From the cell containing the given text, extract its center point as (X, Y) coordinate. 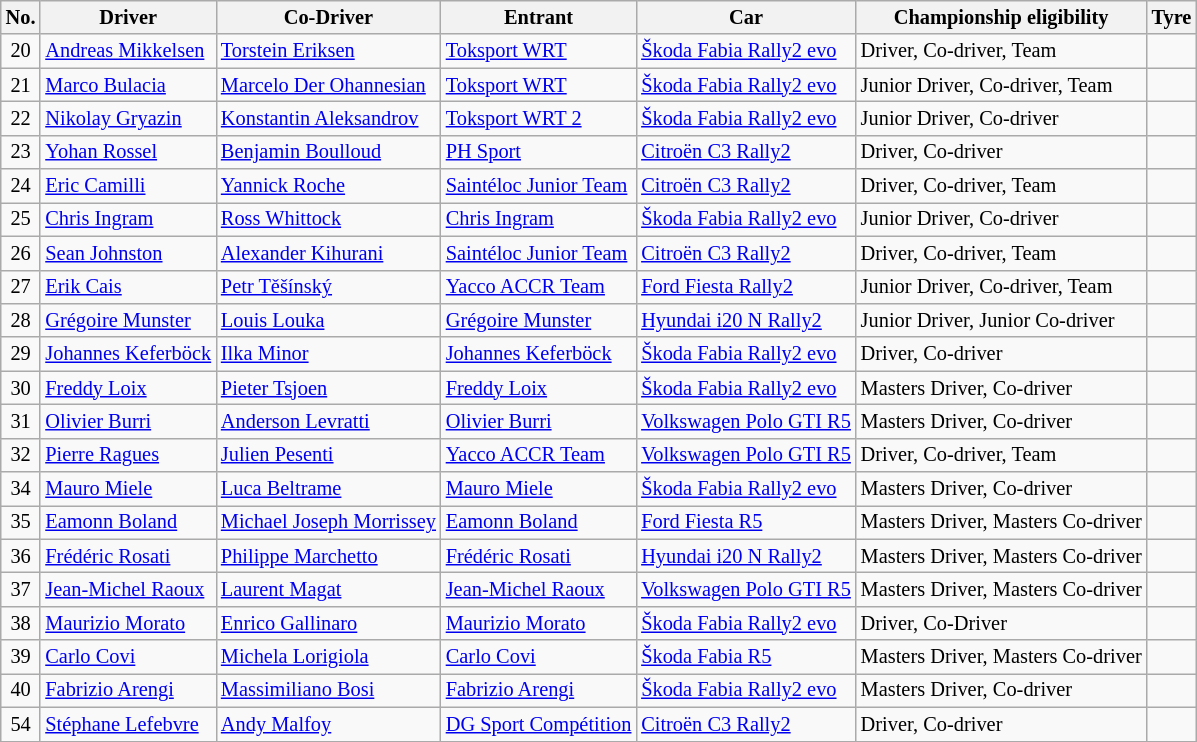
Michael Joseph Morrissey (328, 522)
Driver (128, 17)
31 (21, 421)
Ford Fiesta R5 (746, 522)
Konstantin Aleksandrov (328, 118)
Marcelo Der Ohannesian (328, 85)
Entrant (538, 17)
Ford Fiesta Rally2 (746, 287)
No. (21, 17)
Tyre (1172, 17)
Anderson Levratti (328, 421)
21 (21, 85)
Philippe Marchetto (328, 556)
Benjamin Boulloud (328, 152)
27 (21, 287)
40 (21, 690)
Eric Camilli (128, 186)
Laurent Magat (328, 589)
23 (21, 152)
Andy Malfoy (328, 724)
26 (21, 253)
Louis Louka (328, 320)
Enrico Gallinaro (328, 623)
30 (21, 388)
Co-Driver (328, 17)
Ross Whittock (328, 219)
36 (21, 556)
Stéphane Lefebvre (128, 724)
Torstein Eriksen (328, 51)
Andreas Mikkelsen (128, 51)
Toksport WRT 2 (538, 118)
28 (21, 320)
32 (21, 455)
54 (21, 724)
Sean Johnston (128, 253)
Luca Beltrame (328, 489)
Marco Bulacia (128, 85)
Petr Těšínský (328, 287)
Pieter Tsjoen (328, 388)
38 (21, 623)
20 (21, 51)
Škoda Fabia R5 (746, 657)
Julien Pesenti (328, 455)
Pierre Ragues (128, 455)
Erik Cais (128, 287)
Michela Lorigiola (328, 657)
35 (21, 522)
Driver, Co-Driver (1002, 623)
Alexander Kihurani (328, 253)
24 (21, 186)
39 (21, 657)
Massimiliano Bosi (328, 690)
Car (746, 17)
22 (21, 118)
37 (21, 589)
Nikolay Gryazin (128, 118)
Junior Driver, Junior Co-driver (1002, 320)
Yohan Rossel (128, 152)
DG Sport Compétition (538, 724)
29 (21, 354)
Ilka Minor (328, 354)
34 (21, 489)
PH Sport (538, 152)
25 (21, 219)
Yannick Roche (328, 186)
Championship eligibility (1002, 17)
